Return the (x, y) coordinate for the center point of the cell that contains the specified text.  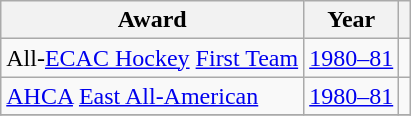
All-ECAC Hockey First Team (152, 58)
Award (152, 20)
Year (352, 20)
AHCA East All-American (152, 96)
